From the cell containing the given text, extract its center point as (X, Y) coordinate. 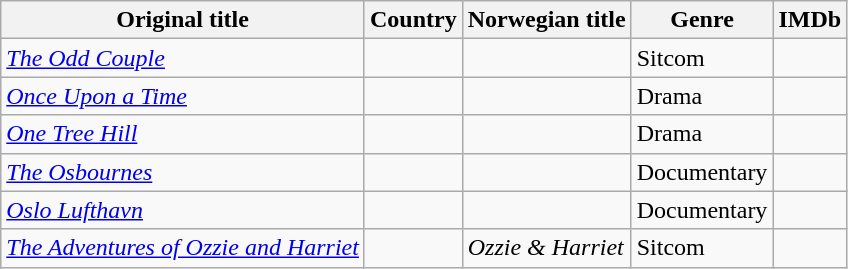
The Odd Couple (183, 58)
Original title (183, 20)
The Osbournes (183, 172)
Genre (702, 20)
IMDb (810, 20)
Oslo Lufthavn (183, 210)
Ozzie & Harriet (546, 248)
One Tree Hill (183, 134)
The Adventures of Ozzie and Harriet (183, 248)
Norwegian title (546, 20)
Once Upon a Time (183, 96)
Country (413, 20)
